Find where the given text appears and provide that cell's center as [x, y] coordinate. 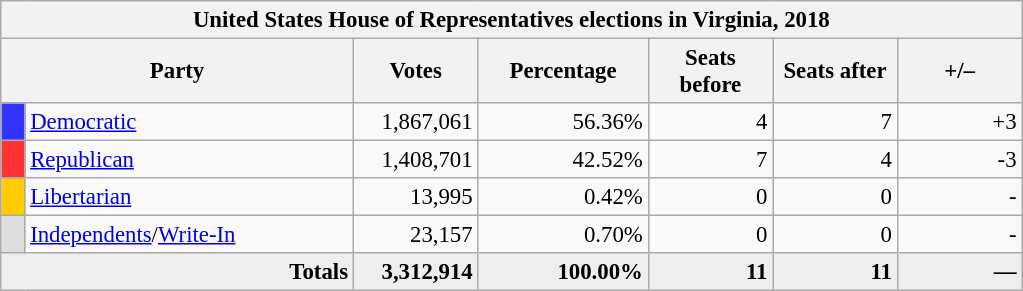
0.42% [563, 197]
23,157 [416, 235]
Democratic [189, 122]
56.36% [563, 122]
Republican [189, 160]
1,867,061 [416, 122]
Percentage [563, 72]
0.70% [563, 235]
13,995 [416, 197]
1,408,701 [416, 160]
United States House of Representatives elections in Virginia, 2018 [512, 20]
Party [178, 72]
42.52% [563, 160]
-3 [960, 160]
Independents/Write-In [189, 235]
Votes [416, 72]
+3 [960, 122]
Libertarian [189, 197]
+/– [960, 72]
Seats before [710, 72]
Seats after [836, 72]
